Find where the given text appears and provide that cell's center as [x, y] coordinate. 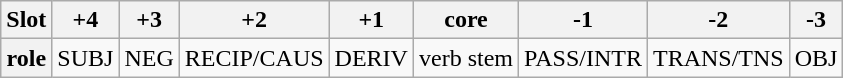
-1 [584, 20]
+4 [86, 20]
-3 [816, 20]
SUBJ [86, 58]
verb stem [466, 58]
+2 [254, 20]
TRANS/TNS [718, 58]
DERIV [371, 58]
RECIP/CAUS [254, 58]
-2 [718, 20]
OBJ [816, 58]
Slot [26, 20]
NEG [149, 58]
role [26, 58]
PASS/INTR [584, 58]
+3 [149, 20]
core [466, 20]
+1 [371, 20]
